Find where the given text appears and provide that cell's center as (x, y) coordinate. 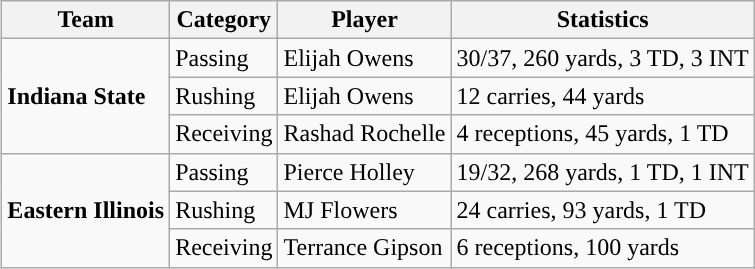
4 receptions, 45 yards, 1 TD (602, 134)
30/37, 260 yards, 3 TD, 3 INT (602, 58)
24 carries, 93 yards, 1 TD (602, 210)
Player (364, 20)
6 receptions, 100 yards (602, 248)
Indiana State (86, 96)
Pierce Holley (364, 172)
19/32, 268 yards, 1 TD, 1 INT (602, 172)
12 carries, 44 yards (602, 96)
Terrance Gipson (364, 248)
Eastern Illinois (86, 210)
MJ Flowers (364, 210)
Team (86, 20)
Statistics (602, 20)
Category (224, 20)
Rashad Rochelle (364, 134)
